Output the (x, y) coordinate of the center of the cell containing the given text.  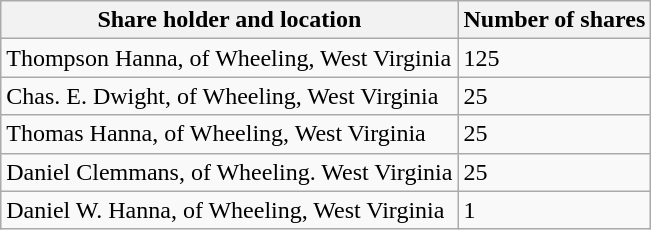
Share holder and location (230, 20)
Daniel Clemmans, of Wheeling. West Virginia (230, 172)
125 (554, 58)
Thomas Hanna, of Wheeling, West Virginia (230, 134)
Daniel W. Hanna, of Wheeling, West Virginia (230, 210)
1 (554, 210)
Thompson Hanna, of Wheeling, West Virginia (230, 58)
Chas. E. Dwight, of Wheeling, West Virginia (230, 96)
Number of shares (554, 20)
